Return the (X, Y) coordinate for the center point of the cell that contains the specified text.  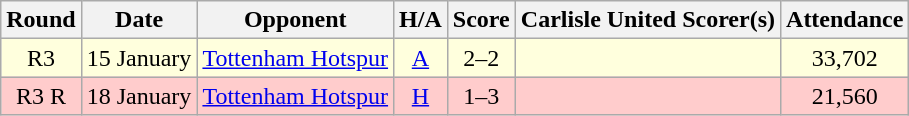
Round (41, 20)
R3 (41, 58)
Date (139, 20)
15 January (139, 58)
A (421, 58)
H (421, 96)
33,702 (845, 58)
21,560 (845, 96)
Score (481, 20)
Opponent (296, 20)
1–3 (481, 96)
H/A (421, 20)
18 January (139, 96)
Attendance (845, 20)
R3 R (41, 96)
2–2 (481, 58)
Carlisle United Scorer(s) (648, 20)
